Identify which cell holds the provided text, then report its (X, Y) central coordinate. 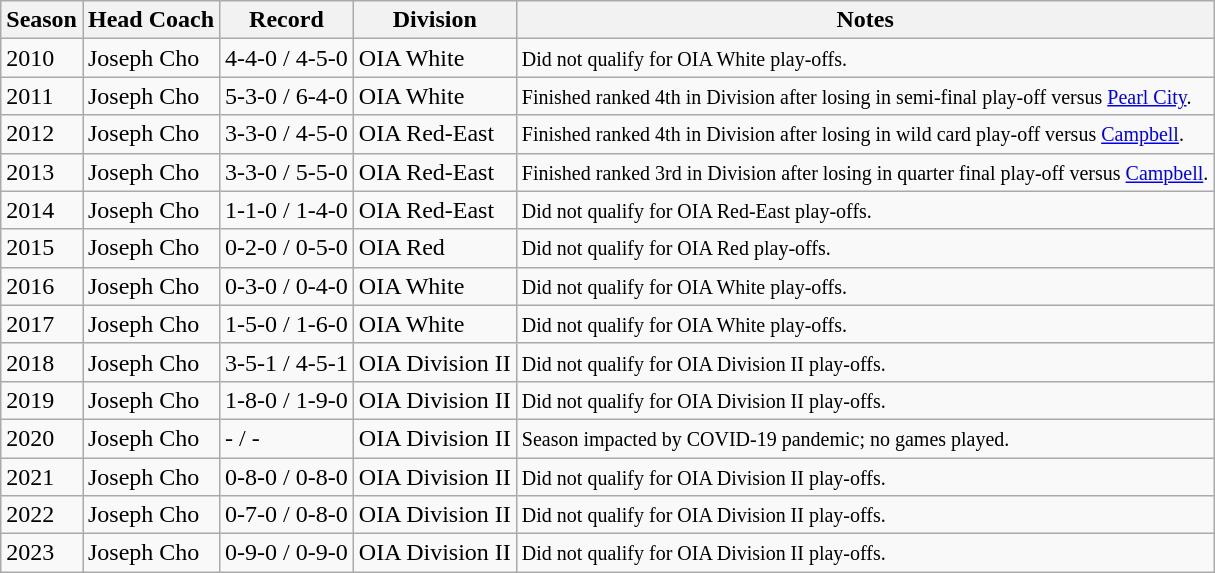
2016 (42, 286)
Notes (865, 20)
Finished ranked 4th in Division after losing in wild card play-off versus Campbell. (865, 134)
2020 (42, 438)
Did not qualify for OIA Red-East play-offs. (865, 210)
2017 (42, 324)
3-3-0 / 4-5-0 (287, 134)
1-8-0 / 1-9-0 (287, 400)
2023 (42, 553)
Season impacted by COVID-19 pandemic; no games played. (865, 438)
Season (42, 20)
Head Coach (150, 20)
2021 (42, 477)
2019 (42, 400)
1-5-0 / 1-6-0 (287, 324)
2018 (42, 362)
4-4-0 / 4-5-0 (287, 58)
Finished ranked 3rd in Division after losing in quarter final play-off versus Campbell. (865, 172)
Division (434, 20)
3-5-1 / 4-5-1 (287, 362)
3-3-0 / 5-5-0 (287, 172)
2011 (42, 96)
0-9-0 / 0-9-0 (287, 553)
2013 (42, 172)
0-8-0 / 0-8-0 (287, 477)
0-2-0 / 0-5-0 (287, 248)
OIA Red (434, 248)
Record (287, 20)
2014 (42, 210)
- / - (287, 438)
0-3-0 / 0-4-0 (287, 286)
5-3-0 / 6-4-0 (287, 96)
2012 (42, 134)
0-7-0 / 0-8-0 (287, 515)
2010 (42, 58)
2015 (42, 248)
1-1-0 / 1-4-0 (287, 210)
Did not qualify for OIA Red play-offs. (865, 248)
Finished ranked 4th in Division after losing in semi-final play-off versus Pearl City. (865, 96)
2022 (42, 515)
